Find where the given text appears and provide that cell's center as [X, Y] coordinate. 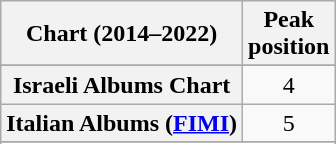
5 [289, 123]
Peakposition [289, 34]
Chart (2014–2022) [122, 34]
Israeli Albums Chart [122, 85]
4 [289, 85]
Italian Albums (FIMI) [122, 123]
